Return [x, y] of the center of cell containing provided text 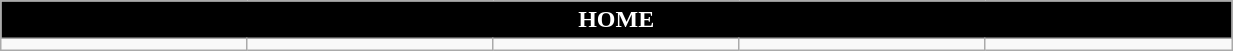
HOME [616, 20]
